Find where the given text appears and provide that cell's center as [X, Y] coordinate. 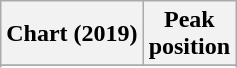
Peakposition [189, 34]
Chart (2019) [72, 34]
